Detect which cell encompasses the target text, then output its [x, y] center coordinate. 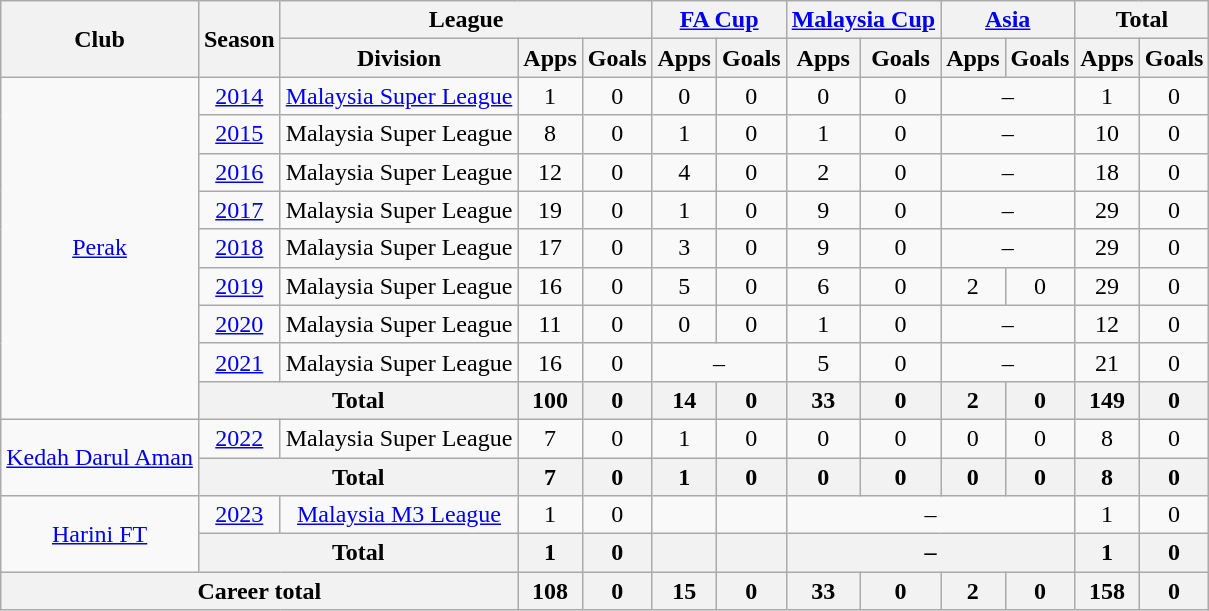
FA Cup [719, 20]
19 [550, 210]
17 [550, 248]
6 [823, 286]
21 [1107, 362]
10 [1107, 134]
Kedah Darul Aman [100, 457]
League [466, 20]
4 [684, 172]
2014 [239, 96]
149 [1107, 400]
2017 [239, 210]
2022 [239, 438]
108 [550, 591]
Asia [1008, 20]
Division [399, 58]
3 [684, 248]
2018 [239, 248]
Malaysia Cup [863, 20]
18 [1107, 172]
15 [684, 591]
Season [239, 39]
Club [100, 39]
2019 [239, 286]
Perak [100, 248]
Career total [260, 591]
2015 [239, 134]
Harini FT [100, 534]
100 [550, 400]
2020 [239, 324]
11 [550, 324]
14 [684, 400]
Malaysia M3 League [399, 515]
158 [1107, 591]
2021 [239, 362]
2023 [239, 515]
2016 [239, 172]
